Find where the given text appears and provide that cell's center as (x, y) coordinate. 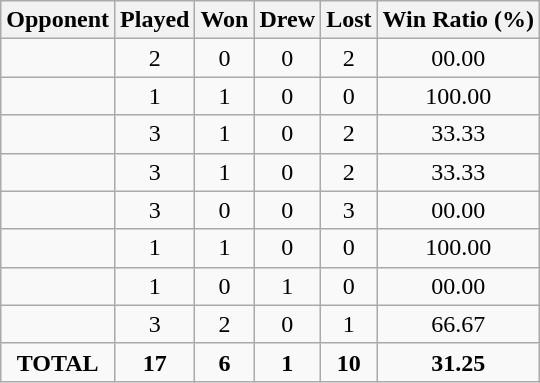
Opponent (58, 20)
TOTAL (58, 362)
6 (224, 362)
Win Ratio (%) (458, 20)
66.67 (458, 324)
17 (155, 362)
10 (349, 362)
31.25 (458, 362)
Lost (349, 20)
Drew (288, 20)
Won (224, 20)
Played (155, 20)
